From the cell containing the given text, extract its center point as (x, y) coordinate. 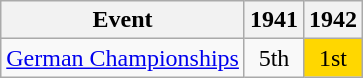
5th (274, 58)
German Championships (123, 58)
1st (334, 58)
Event (123, 20)
1941 (274, 20)
1942 (334, 20)
